Identify which cell holds the provided text, then report its (x, y) central coordinate. 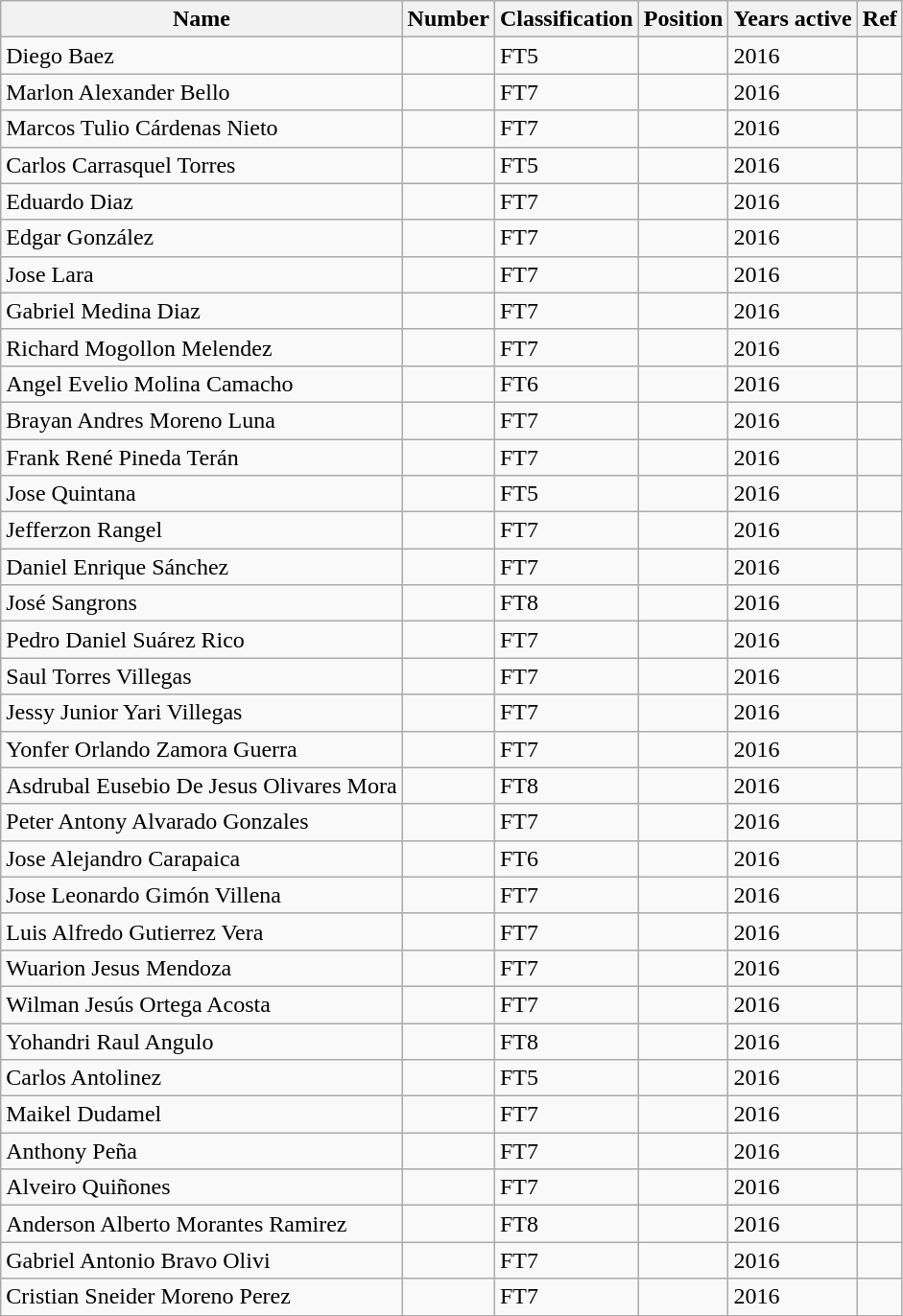
Alveiro Quiñones (202, 1187)
Saul Torres Villegas (202, 676)
Cristian Sneider Moreno Perez (202, 1297)
Peter Antony Alvarado Gonzales (202, 822)
Luis Alfredo Gutierrez Vera (202, 931)
Edgar González (202, 238)
Jessy Junior Yari Villegas (202, 713)
Wilman Jesús Ortega Acosta (202, 1004)
Carlos Antolinez (202, 1078)
Maikel Dudamel (202, 1115)
Years active (793, 19)
Richard Mogollon Melendez (202, 347)
Position (683, 19)
Angel Evelio Molina Camacho (202, 384)
Marcos Tulio Cárdenas Nieto (202, 129)
Ref (879, 19)
Marlon Alexander Bello (202, 92)
Anderson Alberto Morantes Ramirez (202, 1224)
Name (202, 19)
Jefferzon Rangel (202, 530)
Wuarion Jesus Mendoza (202, 968)
Pedro Daniel Suárez Rico (202, 640)
Gabriel Antonio Bravo Olivi (202, 1260)
Jose Alejandro Carapaica (202, 858)
Jose Quintana (202, 494)
Anthony Peña (202, 1151)
Number (448, 19)
Jose Lara (202, 274)
Classification (566, 19)
Asdrubal Eusebio De Jesus Olivares Mora (202, 786)
José Sangrons (202, 603)
Carlos Carrasquel Torres (202, 165)
Yonfer Orlando Zamora Guerra (202, 749)
Jose Leonardo Gimón Villena (202, 895)
Gabriel Medina Diaz (202, 311)
Frank René Pineda Terán (202, 458)
Brayan Andres Moreno Luna (202, 420)
Daniel Enrique Sánchez (202, 567)
Yohandri Raul Angulo (202, 1041)
Diego Baez (202, 56)
Eduardo Diaz (202, 201)
